Capture the cell that displays the provided text and extract its [x, y] central coordinate. 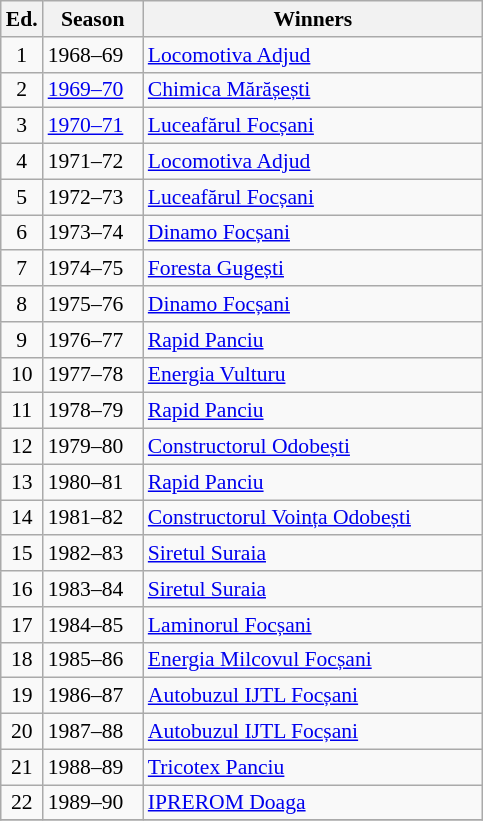
1983–84 [93, 589]
7 [22, 269]
1989–90 [93, 803]
2 [22, 90]
1973–74 [93, 233]
16 [22, 589]
19 [22, 696]
1979–80 [93, 447]
3 [22, 126]
1972–73 [93, 197]
Winners [313, 19]
Constructorul Voința Odobești [313, 518]
Energia Milcovul Focșani [313, 660]
Tricotex Panciu [313, 767]
Season [93, 19]
1975–76 [93, 304]
1977–78 [93, 375]
17 [22, 625]
Constructorul Odobești [313, 447]
1971–72 [93, 162]
14 [22, 518]
1974–75 [93, 269]
1968–69 [93, 55]
22 [22, 803]
1985–86 [93, 660]
Chimica Mărășești [313, 90]
4 [22, 162]
12 [22, 447]
1984–85 [93, 625]
Laminorul Focșani [313, 625]
1988–89 [93, 767]
1 [22, 55]
10 [22, 375]
8 [22, 304]
13 [22, 482]
6 [22, 233]
1970–71 [93, 126]
1978–79 [93, 411]
20 [22, 732]
1981–82 [93, 518]
Ed. [22, 19]
15 [22, 554]
21 [22, 767]
1986–87 [93, 696]
1969–70 [93, 90]
1982–83 [93, 554]
1980–81 [93, 482]
IPREROM Doaga [313, 803]
1987–88 [93, 732]
5 [22, 197]
9 [22, 340]
1976–77 [93, 340]
18 [22, 660]
Foresta Gugești [313, 269]
11 [22, 411]
Energia Vulturu [313, 375]
